From the cell containing the given text, extract its center point as [x, y] coordinate. 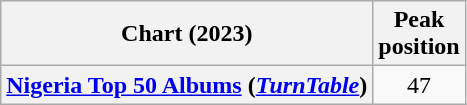
Nigeria Top 50 Albums (TurnTable) [187, 85]
Peakposition [419, 34]
Chart (2023) [187, 34]
47 [419, 85]
